Detect which cell encompasses the target text, then output its [x, y] center coordinate. 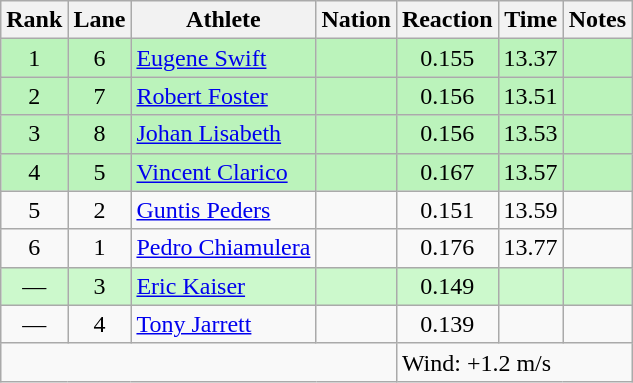
Pedro Chiamulera [224, 248]
13.51 [530, 96]
Vincent Clarico [224, 172]
13.57 [530, 172]
Notes [597, 20]
13.37 [530, 58]
13.59 [530, 210]
13.53 [530, 134]
Tony Jarrett [224, 324]
0.155 [447, 58]
Rank [34, 20]
0.151 [447, 210]
Eric Kaiser [224, 286]
Robert Foster [224, 96]
0.139 [447, 324]
0.176 [447, 248]
Guntis Peders [224, 210]
7 [100, 96]
Johan Lisabeth [224, 134]
0.167 [447, 172]
Athlete [224, 20]
0.149 [447, 286]
13.77 [530, 248]
Lane [100, 20]
Wind: +1.2 m/s [514, 362]
Nation [356, 20]
Reaction [447, 20]
8 [100, 134]
Time [530, 20]
Eugene Swift [224, 58]
